Provide the [X, Y] coordinate of the cell's center where the given text is located.  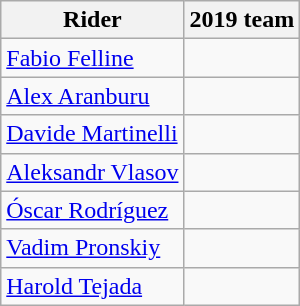
Davide Martinelli [92, 134]
Aleksandr Vlasov [92, 172]
Harold Tejada [92, 286]
Rider [92, 20]
Vadim Pronskiy [92, 248]
Óscar Rodríguez [92, 210]
Alex Aranburu [92, 96]
Fabio Felline [92, 58]
2019 team [242, 20]
